Pinpoint the cell where the given text exists, returning its (x, y) midpoint coordinate. 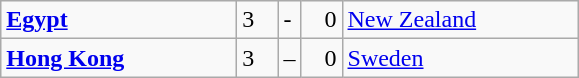
Egypt (119, 20)
- (290, 20)
Hong Kong (119, 58)
New Zealand (460, 20)
Sweden (460, 58)
– (290, 58)
